Search for the cell housing the specified text and yield its (x, y) center coordinate. 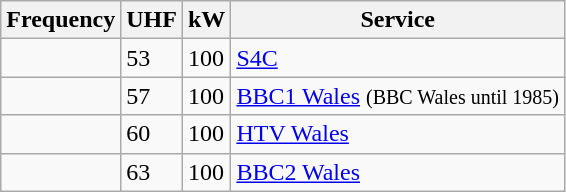
BBC2 Wales (398, 172)
kW (206, 20)
53 (152, 58)
UHF (152, 20)
HTV Wales (398, 134)
Service (398, 20)
Frequency (61, 20)
BBC1 Wales (BBC Wales until 1985) (398, 96)
60 (152, 134)
57 (152, 96)
63 (152, 172)
S4C (398, 58)
